Return [x, y] of the center of cell containing provided text 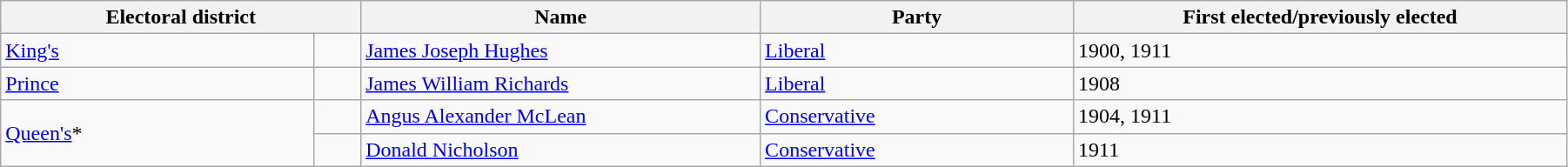
1911 [1321, 150]
First elected/previously elected [1321, 17]
James Joseph Hughes [560, 50]
Donald Nicholson [560, 150]
Queen's* [157, 133]
Electoral district [181, 17]
Name [560, 17]
Prince [157, 83]
Party [917, 17]
Angus Alexander McLean [560, 117]
King's [157, 50]
1900, 1911 [1321, 50]
James William Richards [560, 83]
1904, 1911 [1321, 117]
1908 [1321, 83]
